Return (X, Y) of the center of cell containing provided text 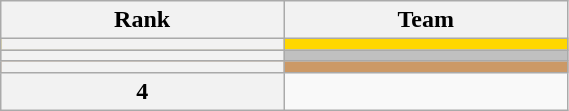
Team (426, 20)
4 (142, 91)
Rank (142, 20)
